Pinpoint the cell where the given text exists, returning its [x, y] midpoint coordinate. 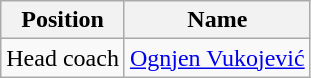
Name [217, 20]
Head coach [63, 58]
Ognjen Vukojević [217, 58]
Position [63, 20]
